Extract the [X, Y] coordinate from the center of the cell holding the provided text.  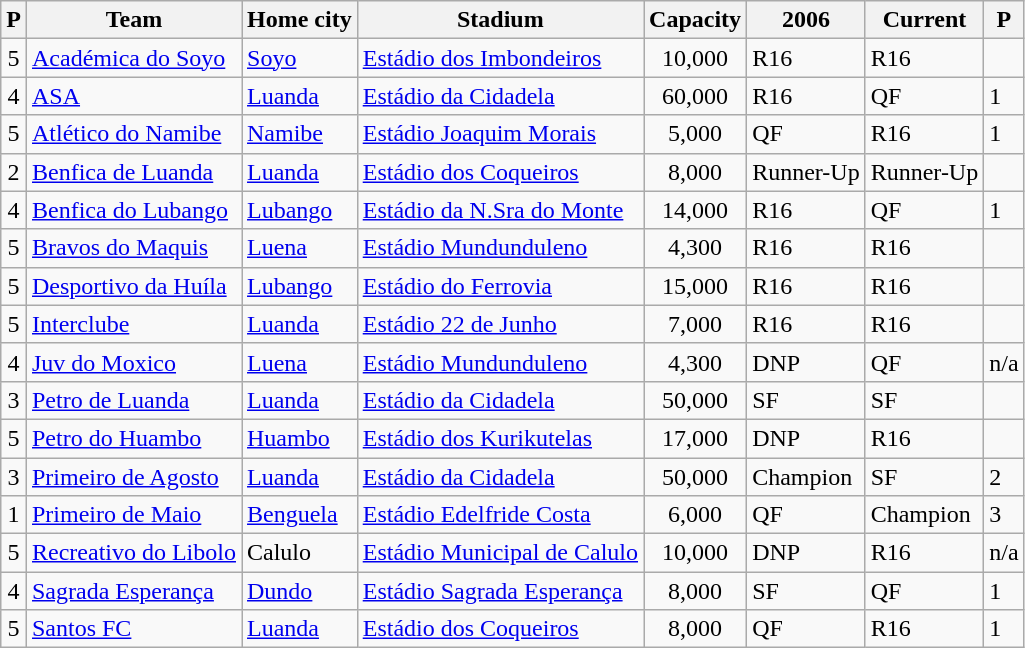
Estádio da N.Sra do Monte [500, 210]
Estádio Edelfride Costa [500, 515]
6,000 [696, 515]
17,000 [696, 438]
Benguela [300, 515]
Benfica de Luanda [134, 172]
Calulo [300, 553]
15,000 [696, 286]
60,000 [696, 96]
Stadium [500, 20]
Estádio do Ferrovia [500, 286]
Desportivo da Huíla [134, 286]
Estádio dos Imbondeiros [500, 58]
Estádio Municipal de Calulo [500, 553]
Namibe [300, 134]
Estádio dos Kurikutelas [500, 438]
2006 [806, 20]
Santos FC [134, 629]
Sagrada Esperança [134, 591]
Team [134, 20]
Interclube [134, 324]
Juv do Moxico [134, 362]
Petro de Luanda [134, 400]
Current [924, 20]
Estádio Sagrada Esperança [500, 591]
ASA [134, 96]
Soyo [300, 58]
Académica do Soyo [134, 58]
Dundo [300, 591]
Estádio 22 de Junho [500, 324]
Estádio Joaquim Morais [500, 134]
Benfica do Lubango [134, 210]
Petro do Huambo [134, 438]
Atlético do Namibe [134, 134]
Primeiro de Maio [134, 515]
14,000 [696, 210]
Primeiro de Agosto [134, 477]
Huambo [300, 438]
Home city [300, 20]
Capacity [696, 20]
Recreativo do Libolo [134, 553]
5,000 [696, 134]
7,000 [696, 324]
Bravos do Maquis [134, 248]
